Scan for the cell matching the given text and deliver its [X, Y] coordinate at center. 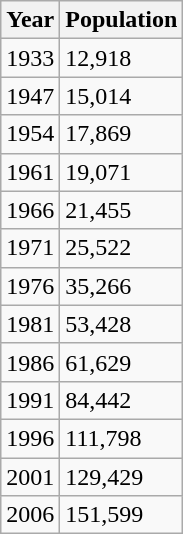
21,455 [122, 210]
84,442 [122, 400]
19,071 [122, 172]
53,428 [122, 324]
61,629 [122, 362]
2006 [30, 515]
Year [30, 20]
17,869 [122, 134]
1933 [30, 58]
2001 [30, 477]
25,522 [122, 248]
1991 [30, 400]
1986 [30, 362]
1971 [30, 248]
15,014 [122, 96]
129,429 [122, 477]
1981 [30, 324]
1947 [30, 96]
Population [122, 20]
35,266 [122, 286]
1961 [30, 172]
1966 [30, 210]
1976 [30, 286]
1996 [30, 438]
151,599 [122, 515]
12,918 [122, 58]
1954 [30, 134]
111,798 [122, 438]
